Provide the [X, Y] coordinate of the cell's center where the given text is located.  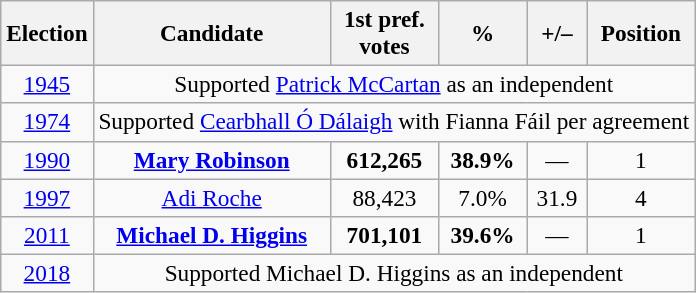
Mary Robinson [212, 160]
88,423 [384, 197]
1974 [47, 122]
+/– [558, 32]
4 [640, 197]
Adi Roche [212, 197]
612,265 [384, 160]
39.6% [483, 235]
Michael D. Higgins [212, 235]
Candidate [212, 32]
1990 [47, 160]
7.0% [483, 197]
2011 [47, 235]
31.9 [558, 197]
Supported Cearbhall Ó Dálaigh with Fianna Fáil per agreement [394, 122]
Supported Patrick McCartan as an independent [394, 84]
2018 [47, 273]
Election [47, 32]
1st pref.votes [384, 32]
Supported Michael D. Higgins as an independent [394, 273]
% [483, 32]
1945 [47, 84]
1997 [47, 197]
701,101 [384, 235]
Position [640, 32]
38.9% [483, 160]
